Pinpoint the cell where the given text exists, returning its (x, y) midpoint coordinate. 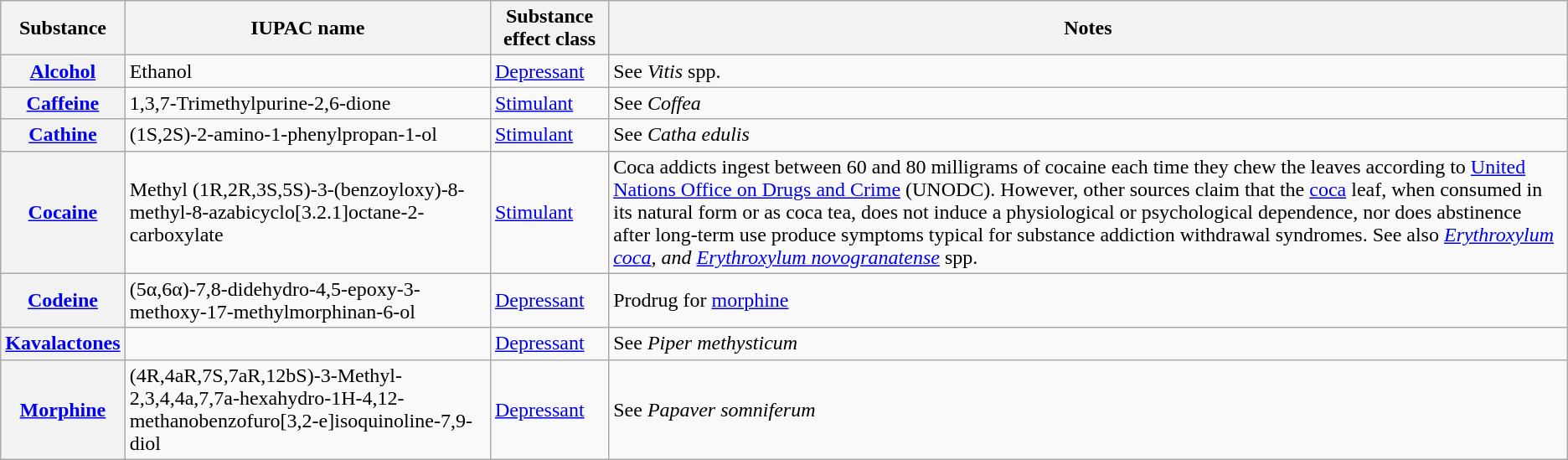
(5α,6α)-7,8-didehydro-4,5-epoxy-3-methoxy-17-methylmorphinan-6-ol (307, 300)
Notes (1089, 28)
Cathine (63, 135)
Substance (63, 28)
Codeine (63, 300)
1,3,7-Trimethylpurine-2,6-dione (307, 103)
See Papaver somniferum (1089, 409)
Prodrug for morphine (1089, 300)
Cocaine (63, 212)
Morphine (63, 409)
Caffeine (63, 103)
Kavalactones (63, 344)
Methyl (1R,2R,3S,5S)-3-(benzoyloxy)-8-methyl-8-azabicyclo[3.2.1]octane-2-carboxylate (307, 212)
See Coffea (1089, 103)
Substance effect class (549, 28)
See Vitis spp. (1089, 71)
Alcohol (63, 71)
Ethanol (307, 71)
IUPAC name (307, 28)
(1S,2S)-2-amino-1-phenylpropan-1-ol (307, 135)
(4R,4aR,7S,7aR,12bS)-3-Methyl-2,3,4,4a,7,7a-hexahydro-1H-4,12-methanobenzofuro[3,2-e]isoquinoline-7,9-diol (307, 409)
See Catha edulis (1089, 135)
See Piper methysticum (1089, 344)
